Determine the [x, y] coordinate at the center of the cell enclosing the given text.  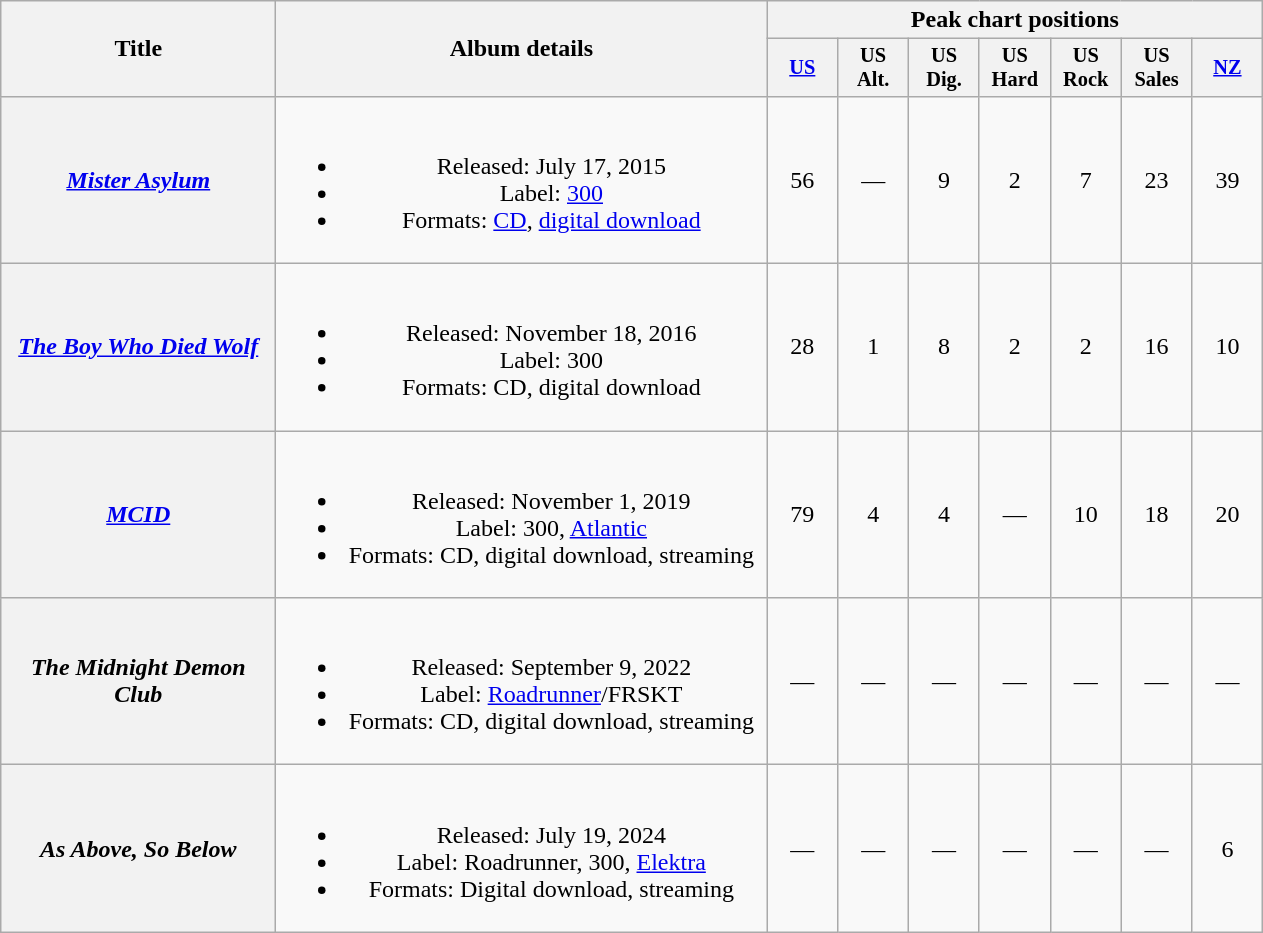
7 [1086, 180]
Released: September 9, 2022Label: Roadrunner/FRSKTFormats: CD, digital download, streaming [522, 682]
US [802, 68]
79 [802, 514]
39 [1228, 180]
56 [802, 180]
MCID [138, 514]
28 [802, 348]
US Sales [1156, 68]
Released: July 17, 2015 Label: 300Formats: CD, digital download [522, 180]
Released: July 19, 2024Label: Roadrunner, 300, ElektraFormats: Digital download, streaming [522, 848]
The Boy Who Died Wolf [138, 348]
Released: November 1, 2019Label: 300, AtlanticFormats: CD, digital download, streaming [522, 514]
Peak chart positions [1015, 20]
16 [1156, 348]
US Alt. [874, 68]
US Dig. [944, 68]
Mister Asylum [138, 180]
US Hard [1014, 68]
As Above, So Below [138, 848]
20 [1228, 514]
6 [1228, 848]
9 [944, 180]
US Rock [1086, 68]
NZ [1228, 68]
Released: November 18, 2016 Label: 300Formats: CD, digital download [522, 348]
23 [1156, 180]
1 [874, 348]
The Midnight Demon Club [138, 682]
18 [1156, 514]
Title [138, 49]
8 [944, 348]
Album details [522, 49]
